Locate the cell with the specified text and output its (X, Y) center coordinate. 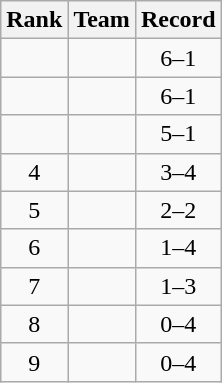
Team (102, 20)
5–1 (178, 134)
3–4 (178, 172)
2–2 (178, 210)
Record (178, 20)
8 (34, 324)
1–4 (178, 248)
6 (34, 248)
4 (34, 172)
7 (34, 286)
9 (34, 362)
Rank (34, 20)
5 (34, 210)
1–3 (178, 286)
